Determine the (x, y) coordinate at the center of the cell enclosing the given text.  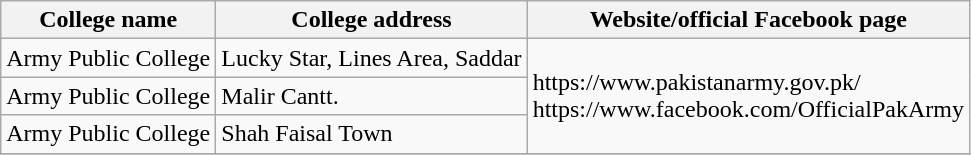
https://www.pakistanarmy.gov.pk/https://www.facebook.com/OfficialPakArmy (748, 96)
College name (108, 20)
Website/official Facebook page (748, 20)
College address (372, 20)
Shah Faisal Town (372, 134)
Lucky Star, Lines Area, Saddar (372, 58)
Malir Cantt. (372, 96)
